Provide the (X, Y) coordinate of the cell's center where the given text is located.  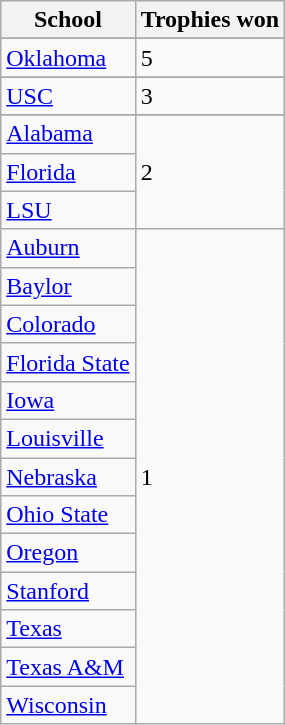
Florida (68, 172)
Louisville (68, 438)
3 (210, 96)
School (68, 20)
Nebraska (68, 477)
LSU (68, 210)
Trophies won (210, 20)
2 (210, 172)
Alabama (68, 134)
Oklahoma (68, 58)
Baylor (68, 286)
5 (210, 58)
Texas (68, 629)
1 (210, 476)
Wisconsin (68, 705)
Colorado (68, 324)
Oregon (68, 553)
Auburn (68, 248)
Texas A&M (68, 667)
Florida State (68, 362)
USC (68, 96)
Iowa (68, 400)
Stanford (68, 591)
Ohio State (68, 515)
